Output the (x, y) coordinate of the center of the cell containing the given text.  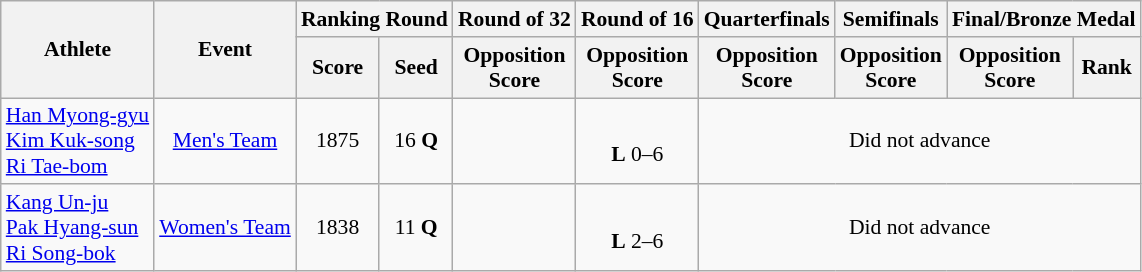
Quarterfinals (767, 19)
Men's Team (225, 142)
Athlete (78, 50)
Round of 32 (514, 19)
Semifinals (891, 19)
Rank (1107, 68)
Final/Bronze Medal (1044, 19)
L 0–6 (638, 142)
1875 (338, 142)
Ranking Round (374, 19)
Women's Team (225, 228)
Han Myong-gyu Kim Kuk-song Ri Tae-bom (78, 142)
Seed (416, 68)
1838 (338, 228)
Kang Un-ju Pak Hyang-sun Ri Song-bok (78, 228)
L 2–6 (638, 228)
16 Q (416, 142)
Round of 16 (638, 19)
Score (338, 68)
11 Q (416, 228)
Event (225, 50)
